Output the (X, Y) coordinate of the center of the cell containing the given text.  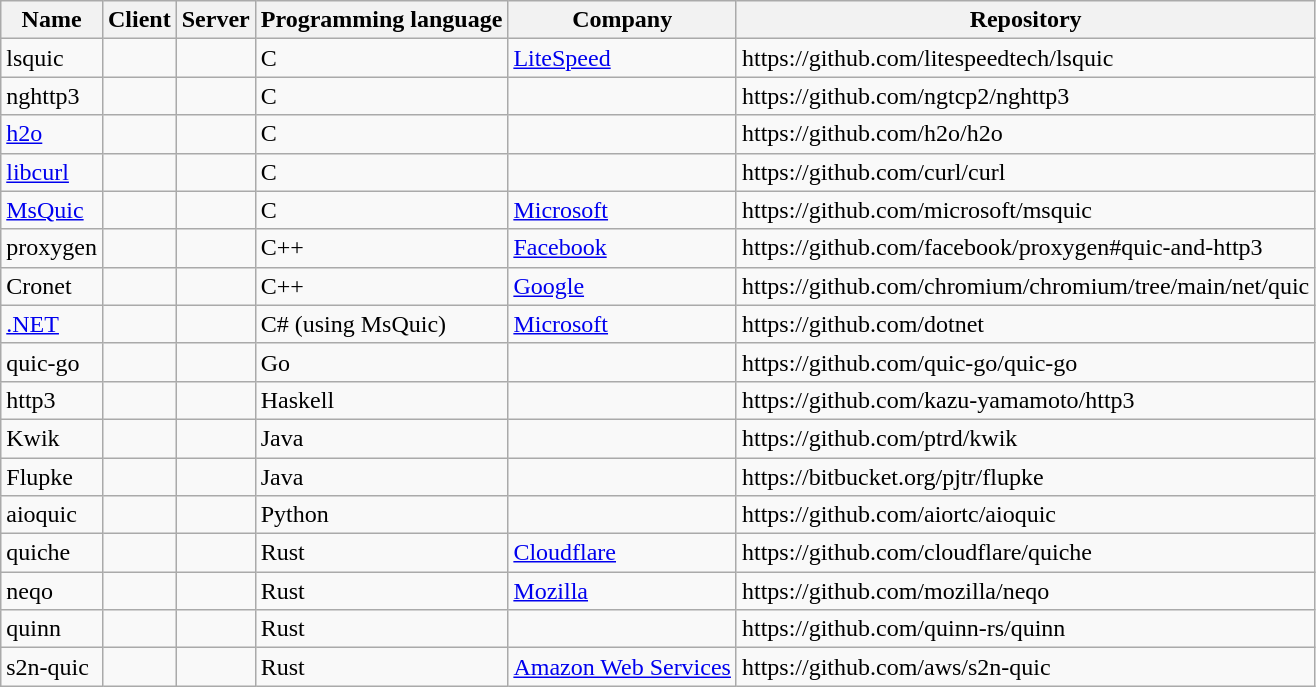
Cloudflare (622, 553)
LiteSpeed (622, 58)
C# (using MsQuic) (382, 324)
quic-go (52, 362)
h2o (52, 134)
Haskell (382, 400)
https://github.com/quinn-rs/quinn (1025, 629)
lsquic (52, 58)
libcurl (52, 172)
proxygen (52, 248)
Python (382, 515)
https://github.com/curl/curl (1025, 172)
.NET (52, 324)
Programming language (382, 20)
Kwik (52, 438)
https://github.com/kazu-yamamoto/http3 (1025, 400)
https://bitbucket.org/pjtr/flupke (1025, 477)
Client (139, 20)
https://github.com/facebook/proxygen#quic-and-http3 (1025, 248)
Google (622, 286)
quiche (52, 553)
https://github.com/cloudflare/quiche (1025, 553)
https://github.com/chromium/chromium/tree/main/net/quic (1025, 286)
Name (52, 20)
https://github.com/dotnet (1025, 324)
https://github.com/mozilla/neqo (1025, 591)
nghttp3 (52, 96)
https://github.com/ngtcp2/nghttp3 (1025, 96)
Amazon Web Services (622, 667)
https://github.com/aws/s2n-quic (1025, 667)
Facebook (622, 248)
http3 (52, 400)
https://github.com/h2o/h2o (1025, 134)
Cronet (52, 286)
https://github.com/aiortc/aioquic (1025, 515)
Repository (1025, 20)
Go (382, 362)
https://github.com/ptrd/kwik (1025, 438)
MsQuic (52, 210)
quinn (52, 629)
aioquic (52, 515)
Mozilla (622, 591)
Company (622, 20)
Server (216, 20)
s2n-quic (52, 667)
https://github.com/quic-go/quic-go (1025, 362)
https://github.com/litespeedtech/lsquic (1025, 58)
neqo (52, 591)
Flupke (52, 477)
https://github.com/microsoft/msquic (1025, 210)
